Find where the given text appears and provide that cell's center as (x, y) coordinate. 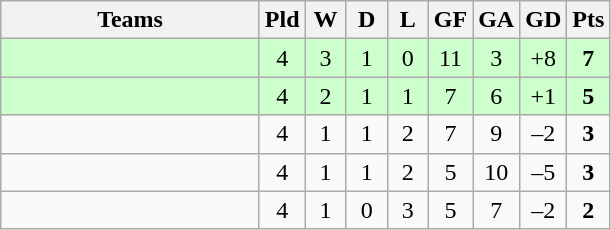
D (366, 20)
–5 (544, 172)
L (408, 20)
W (326, 20)
9 (496, 134)
GA (496, 20)
Pts (588, 20)
GF (450, 20)
6 (496, 96)
Teams (130, 20)
+8 (544, 58)
GD (544, 20)
10 (496, 172)
Pld (282, 20)
+1 (544, 96)
11 (450, 58)
